Determine the (X, Y) coordinate at the center of the cell enclosing the given text.  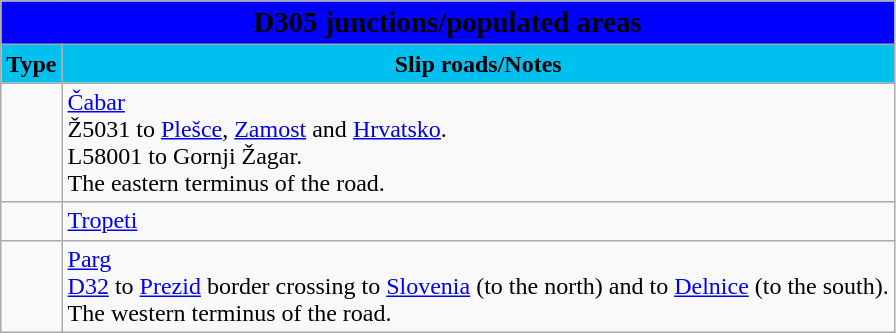
Slip roads/Notes (478, 64)
Parg D32 to Prezid border crossing to Slovenia (to the north) and to Delnice (to the south).The western terminus of the road. (478, 286)
Type (32, 64)
D305 junctions/populated areas (448, 23)
ČabarŽ5031 to Plešce, Zamost and Hrvatsko.L58001 to Gornji Žagar.The eastern terminus of the road. (478, 142)
Tropeti (478, 221)
